Locate the cell with the specified text and output its (X, Y) center coordinate. 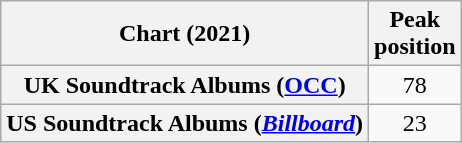
US Soundtrack Albums (Billboard) (185, 123)
UK Soundtrack Albums (OCC) (185, 85)
Peakposition (415, 34)
23 (415, 123)
Chart (2021) (185, 34)
78 (415, 85)
